Pinpoint the cell where the given text exists, returning its [x, y] midpoint coordinate. 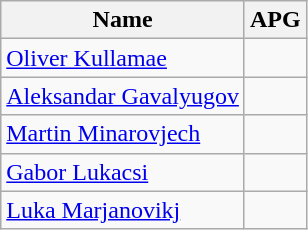
Luka Marjanovikj [123, 210]
Gabor Lukacsi [123, 172]
Oliver Kullamae [123, 58]
Name [123, 20]
Martin Minarovjech [123, 134]
APG [275, 20]
Aleksandar Gavalyugov [123, 96]
